Return the [x, y] coordinate for the center point of the cell that contains the specified text.  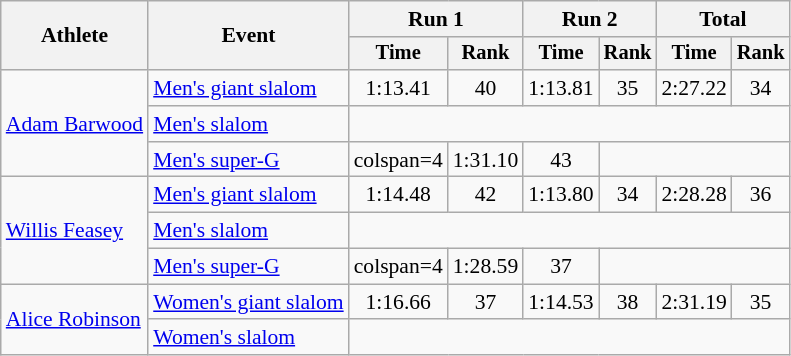
43 [560, 160]
1:13.80 [560, 195]
2:31.19 [694, 302]
2:27.22 [694, 88]
1:31.10 [486, 160]
1:14.48 [398, 195]
1:13.81 [560, 88]
Women's giant slalom [248, 302]
Run 2 [590, 19]
36 [761, 195]
1:13.41 [398, 88]
Total [722, 19]
38 [628, 302]
Run 1 [436, 19]
Adam Barwood [74, 124]
Women's slalom [248, 338]
1:28.59 [486, 267]
Willis Feasey [74, 230]
Event [248, 36]
1:14.53 [560, 302]
40 [486, 88]
1:16.66 [398, 302]
2:28.28 [694, 195]
Alice Robinson [74, 320]
42 [486, 195]
Athlete [74, 36]
